Identify which cell holds the provided text, then report its [x, y] central coordinate. 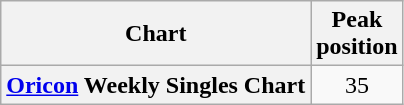
Chart [156, 34]
Oricon Weekly Singles Chart [156, 85]
35 [357, 85]
Peakposition [357, 34]
